For the text-containing cell, return its midpoint in (x, y) coordinate format. 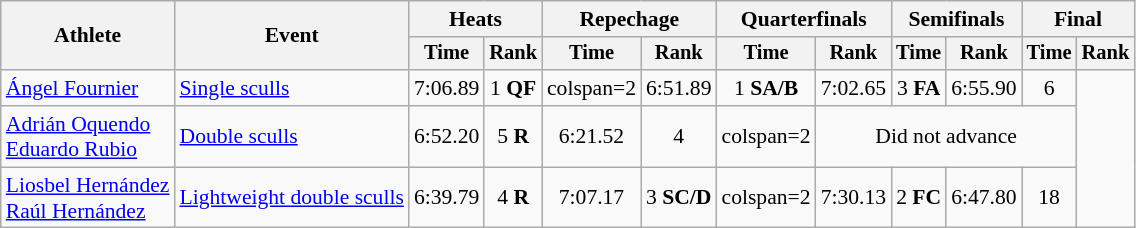
6:51.89 (679, 88)
2 FC (918, 198)
7:06.89 (446, 88)
7:30.13 (854, 198)
6:52.20 (446, 136)
7:02.65 (854, 88)
Double sculls (292, 136)
7:07.17 (592, 198)
Semifinals (956, 19)
Event (292, 36)
6:47.80 (984, 198)
Did not advance (946, 136)
Liosbel HernándezRaúl Hernández (88, 198)
Quarterfinals (804, 19)
4 (679, 136)
Repechage (630, 19)
1 SA/B (766, 88)
Heats (476, 19)
Lightweight double sculls (292, 198)
3 SC/D (679, 198)
Adrián OquendoEduardo Rubio (88, 136)
Ángel Fournier (88, 88)
6:39.79 (446, 198)
5 R (513, 136)
3 FA (918, 88)
4 R (513, 198)
1 QF (513, 88)
6:21.52 (592, 136)
Athlete (88, 36)
Final (1078, 19)
18 (1050, 198)
6 (1050, 88)
Single sculls (292, 88)
6:55.90 (984, 88)
